Locate the cell with the specified text and output its (X, Y) center coordinate. 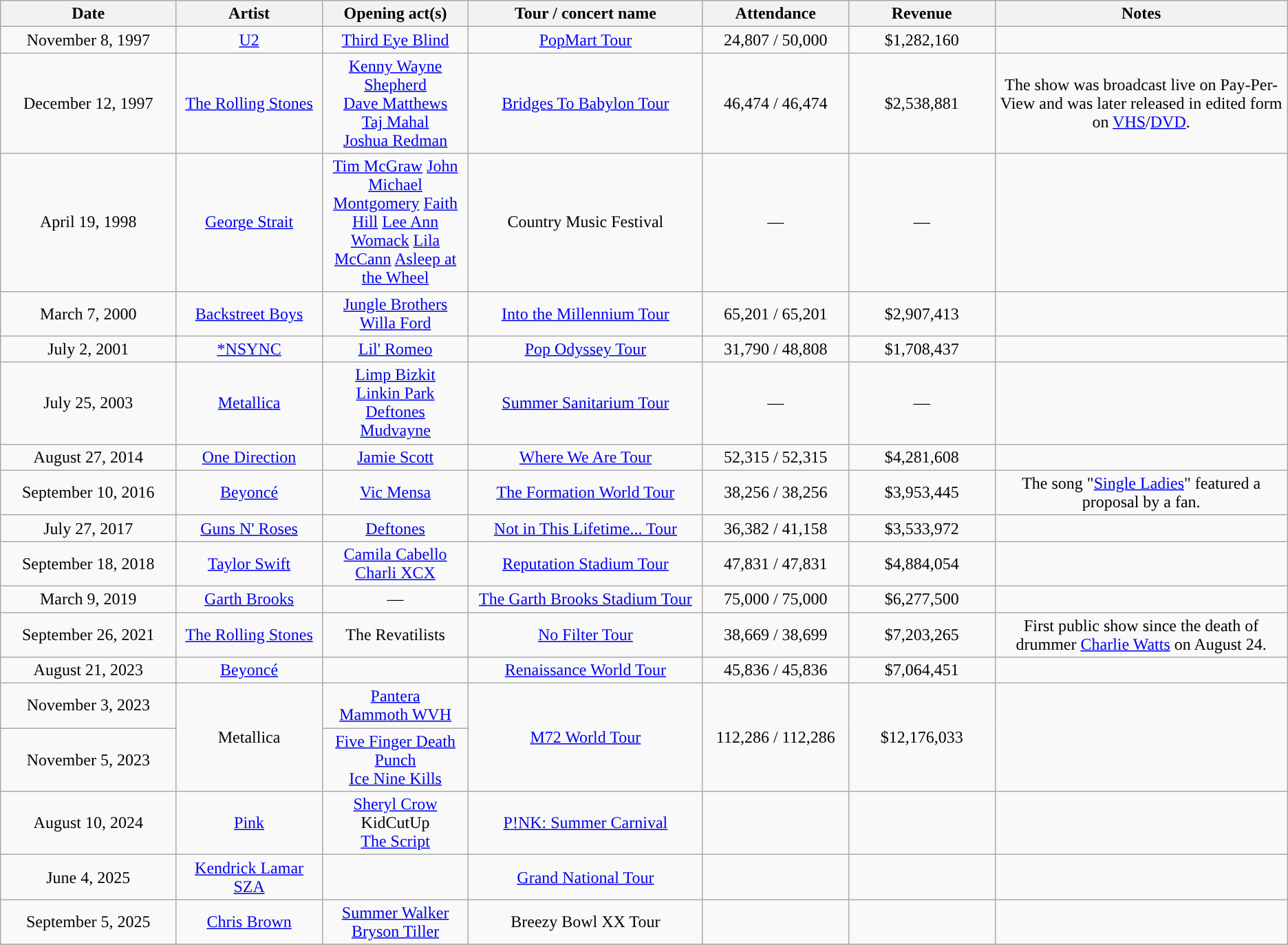
December 12, 1997 (88, 103)
Summer WalkerBryson Tiller (395, 922)
52,315 / 52,315 (776, 457)
Five Finger Death PunchIce Nine Kills (395, 760)
Sheryl CrowKidCutUpThe Script (395, 823)
Grand National Tour (586, 877)
Chris Brown (249, 922)
Date (88, 14)
P!NK: Summer Carnival (586, 823)
Kenny Wayne ShepherdDave MatthewsTaj MahalJoshua Redman (395, 103)
The Formation World Tour (586, 493)
August 10, 2024 (88, 823)
$6,277,500 (922, 599)
September 18, 2018 (88, 563)
Revenue (922, 14)
31,790 / 48,808 (776, 349)
$4,884,054 (922, 563)
November 3, 2023 (88, 706)
Vic Mensa (395, 493)
65,201 / 65,201 (776, 314)
$7,203,265 (922, 635)
March 9, 2019 (88, 599)
The Revatilists (395, 635)
$1,282,160 (922, 40)
Where We Are Tour (586, 457)
Camila CabelloCharli XCX (395, 563)
U2 (249, 40)
47,831 / 47,831 (776, 563)
24,807 / 50,000 (776, 40)
George Strait (249, 222)
First public show since the death of drummer Charlie Watts on August 24. (1141, 635)
Tour / concert name (586, 14)
Garth Brooks (249, 599)
September 5, 2025 (88, 922)
$4,281,608 (922, 457)
July 25, 2003 (88, 403)
$7,064,451 (922, 670)
38,256 / 38,256 (776, 493)
July 27, 2017 (88, 528)
$2,907,413 (922, 314)
November 8, 1997 (88, 40)
PopMart Tour (586, 40)
Kendrick LamarSZA (249, 877)
Not in This Lifetime... Tour (586, 528)
$3,953,445 (922, 493)
46,474 / 46,474 (776, 103)
July 2, 2001 (88, 349)
Third Eye Blind (395, 40)
The Garth Brooks Stadium Tour (586, 599)
Into the Millennium Tour (586, 314)
Opening act(s) (395, 14)
Backstreet Boys (249, 314)
$12,176,033 (922, 738)
Guns N' Roses (249, 528)
November 5, 2023 (88, 760)
The show was broadcast live on Pay-Per-View and was later released in edited form on VHS/DVD. (1141, 103)
June 4, 2025 (88, 877)
Breezy Bowl XX Tour (586, 922)
September 10, 2016 (88, 493)
Jungle BrothersWilla Ford (395, 314)
$3,533,972 (922, 528)
Lil' Romeo (395, 349)
Tim McGraw John Michael Montgomery Faith Hill Lee Ann Womack Lila McCann Asleep at the Wheel (395, 222)
Renaissance World Tour (586, 670)
$1,708,437 (922, 349)
112,286 / 112,286 (776, 738)
No Filter Tour (586, 635)
Summer Sanitarium Tour (586, 403)
45,836 / 45,836 (776, 670)
Artist (249, 14)
One Direction (249, 457)
Reputation Stadium Tour (586, 563)
Jamie Scott (395, 457)
April 19, 1998 (88, 222)
Pop Odyssey Tour (586, 349)
M72 World Tour (586, 738)
Country Music Festival (586, 222)
*NSYNC (249, 349)
38,669 / 38,699 (776, 635)
March 7, 2000 (88, 314)
The song "Single Ladies" featured a proposal by a fan. (1141, 493)
PanteraMammoth WVH (395, 706)
August 27, 2014 (88, 457)
36,382 / 41,158 (776, 528)
Deftones (395, 528)
$2,538,881 (922, 103)
Attendance (776, 14)
August 21, 2023 (88, 670)
Limp BizkitLinkin ParkDeftonesMudvayne (395, 403)
Bridges To Babylon Tour (586, 103)
September 26, 2021 (88, 635)
Pink (249, 823)
75,000 / 75,000 (776, 599)
Taylor Swift (249, 563)
Notes (1141, 14)
